Identify which cell holds the provided text, then report its (X, Y) central coordinate. 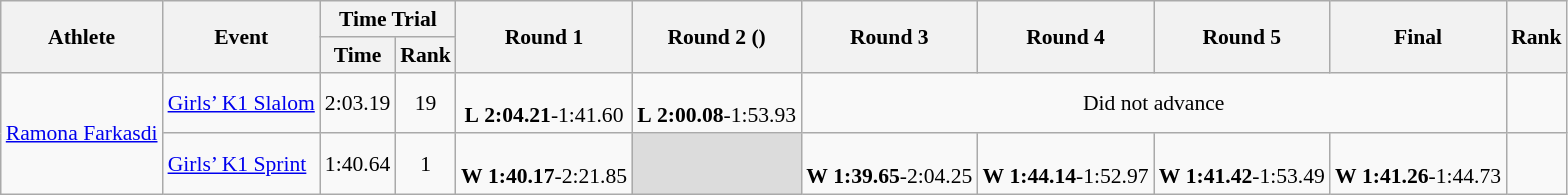
Round 5 (1242, 36)
W 1:44.14-1:52.97 (1065, 164)
W 1:41.42-1:53.49 (1242, 164)
Event (242, 36)
Athlete (82, 36)
Time (358, 55)
19 (426, 102)
2:03.19 (358, 102)
W 1:40.17-2:21.85 (544, 164)
L 2:00.08-1:53.93 (716, 102)
Time Trial (388, 19)
Round 1 (544, 36)
Round 2 () (716, 36)
L 2:04.21-1:41.60 (544, 102)
W 1:39.65-2:04.25 (889, 164)
W 1:41.26-1:44.73 (1418, 164)
Did not advance (1154, 102)
Round 4 (1065, 36)
Final (1418, 36)
1 (426, 164)
Girls’ K1 Sprint (242, 164)
1:40.64 (358, 164)
Girls’ K1 Slalom (242, 102)
Ramona Farkasdi (82, 133)
Round 3 (889, 36)
